Find where the given text appears and provide that cell's center as [X, Y] coordinate. 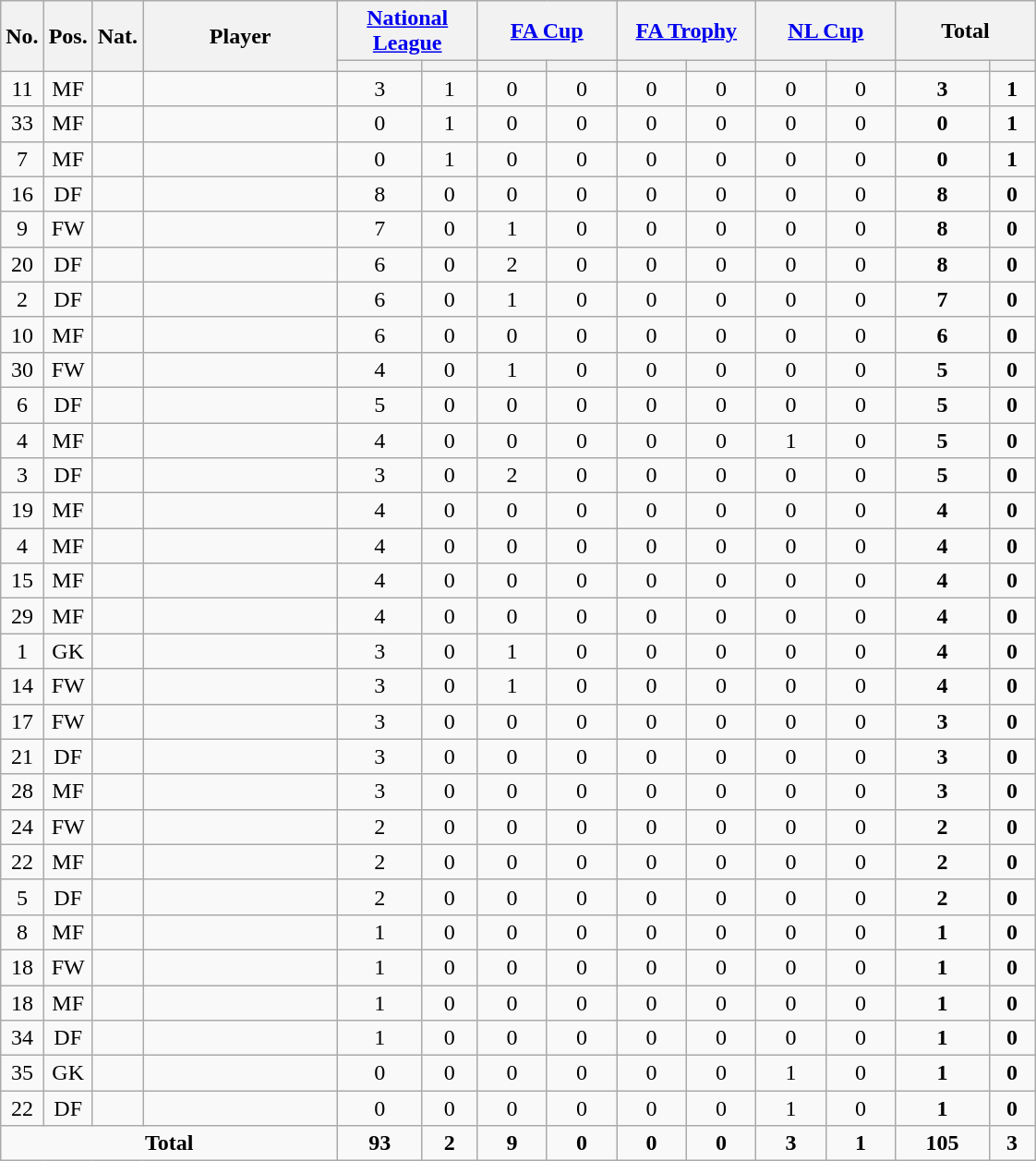
Pos. [68, 36]
20 [22, 264]
29 [22, 616]
11 [22, 89]
National League [408, 31]
93 [380, 1143]
No. [22, 36]
FA Cup [547, 31]
16 [22, 194]
34 [22, 1038]
15 [22, 581]
105 [942, 1143]
FA Trophy [687, 31]
Player [240, 36]
19 [22, 511]
Nat. [117, 36]
28 [22, 792]
NL Cup [825, 31]
30 [22, 369]
24 [22, 827]
10 [22, 334]
21 [22, 756]
14 [22, 686]
33 [22, 124]
17 [22, 721]
35 [22, 1073]
